Extract the [x, y] coordinate from the center of the cell holding the provided text.  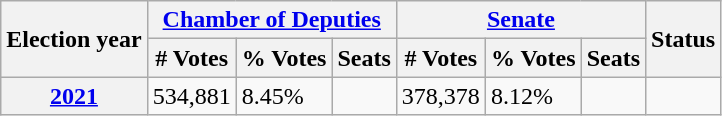
8.12% [533, 96]
378,378 [440, 96]
Election year [74, 39]
8.45% [284, 96]
Senate [520, 20]
Chamber of Deputies [272, 20]
Status [684, 39]
534,881 [192, 96]
2021 [74, 96]
